From the cell containing the given text, extract its center point as (x, y) coordinate. 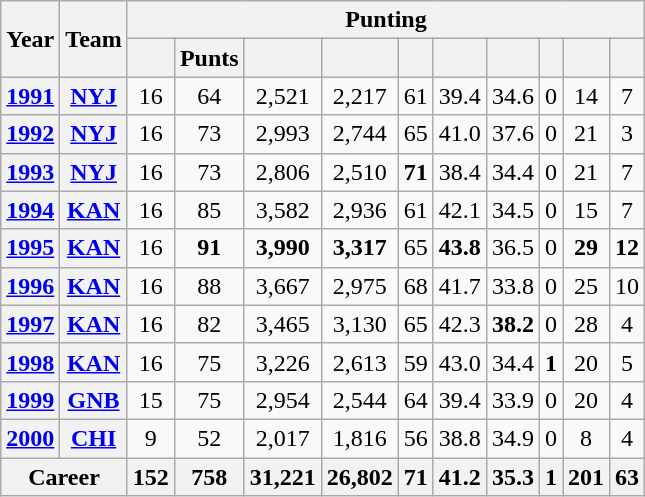
1993 (30, 172)
14 (586, 96)
35.3 (512, 477)
2,936 (360, 210)
33.9 (512, 400)
3,226 (282, 362)
12 (628, 248)
88 (209, 286)
3,317 (360, 248)
41.2 (460, 477)
201 (586, 477)
Team (94, 39)
758 (209, 477)
37.6 (512, 134)
2,975 (360, 286)
85 (209, 210)
91 (209, 248)
1996 (30, 286)
2,544 (360, 400)
9 (150, 438)
33.8 (512, 286)
43.8 (460, 248)
41.7 (460, 286)
38.8 (460, 438)
82 (209, 324)
2,806 (282, 172)
3,667 (282, 286)
2000 (30, 438)
3 (628, 134)
59 (416, 362)
38.2 (512, 324)
2,744 (360, 134)
38.4 (460, 172)
42.1 (460, 210)
1992 (30, 134)
2,613 (360, 362)
1,816 (360, 438)
1991 (30, 96)
8 (586, 438)
GNB (94, 400)
34.9 (512, 438)
34.6 (512, 96)
43.0 (460, 362)
3,465 (282, 324)
68 (416, 286)
Punts (209, 58)
5 (628, 362)
28 (586, 324)
1995 (30, 248)
3,130 (360, 324)
25 (586, 286)
26,802 (360, 477)
36.5 (512, 248)
34.5 (512, 210)
1998 (30, 362)
10 (628, 286)
3,990 (282, 248)
2,993 (282, 134)
2,217 (360, 96)
2,017 (282, 438)
2,954 (282, 400)
3,582 (282, 210)
1997 (30, 324)
31,221 (282, 477)
2,521 (282, 96)
52 (209, 438)
2,510 (360, 172)
56 (416, 438)
Punting (386, 20)
152 (150, 477)
Year (30, 39)
42.3 (460, 324)
CHI (94, 438)
1994 (30, 210)
29 (586, 248)
41.0 (460, 134)
63 (628, 477)
1999 (30, 400)
Career (64, 477)
